Provide the (x, y) coordinate of the cell's center where the given text is located.  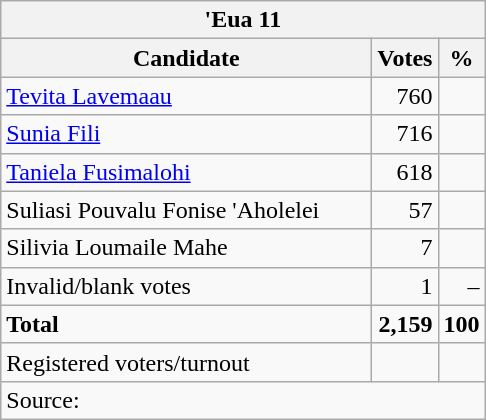
Tevita Lavemaau (186, 96)
100 (462, 324)
2,159 (405, 324)
7 (405, 248)
Source: (243, 400)
Suliasi Pouvalu Fonise 'Aholelei (186, 210)
Sunia Fili (186, 134)
% (462, 58)
Silivia Loumaile Mahe (186, 248)
618 (405, 172)
Candidate (186, 58)
Registered voters/turnout (186, 362)
'Eua 11 (243, 20)
Invalid/blank votes (186, 286)
Votes (405, 58)
– (462, 286)
Total (186, 324)
760 (405, 96)
57 (405, 210)
Taniela Fusimalohi (186, 172)
716 (405, 134)
1 (405, 286)
